Extract the (X, Y) coordinate from the center of the cell holding the provided text.  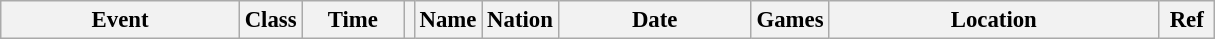
Nation (520, 20)
Games (790, 20)
Event (120, 20)
Time (353, 20)
Location (994, 20)
Ref (1187, 20)
Class (270, 20)
Date (654, 20)
Name (448, 20)
